From the cell containing the given text, extract its center point as (X, Y) coordinate. 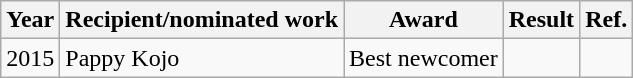
Recipient/nominated work (202, 20)
Ref. (606, 20)
Award (424, 20)
Year (30, 20)
Best newcomer (424, 58)
Result (541, 20)
Pappy Kojo (202, 58)
2015 (30, 58)
